Find where the given text appears and provide that cell's center as [x, y] coordinate. 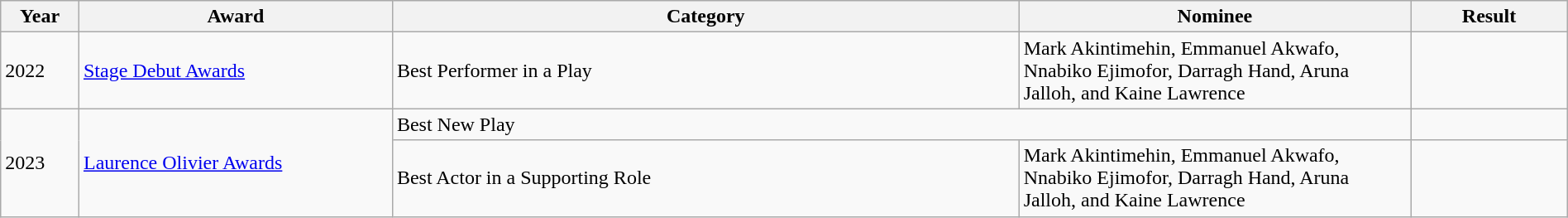
Year [40, 17]
2023 [40, 162]
2022 [40, 70]
Award [235, 17]
Stage Debut Awards [235, 70]
Laurence Olivier Awards [235, 162]
Best Actor in a Supporting Role [705, 178]
Nominee [1215, 17]
Best New Play [901, 124]
Result [1489, 17]
Category [705, 17]
Best Performer in a Play [705, 70]
